For the text-containing cell, return its midpoint in [X, Y] coordinate format. 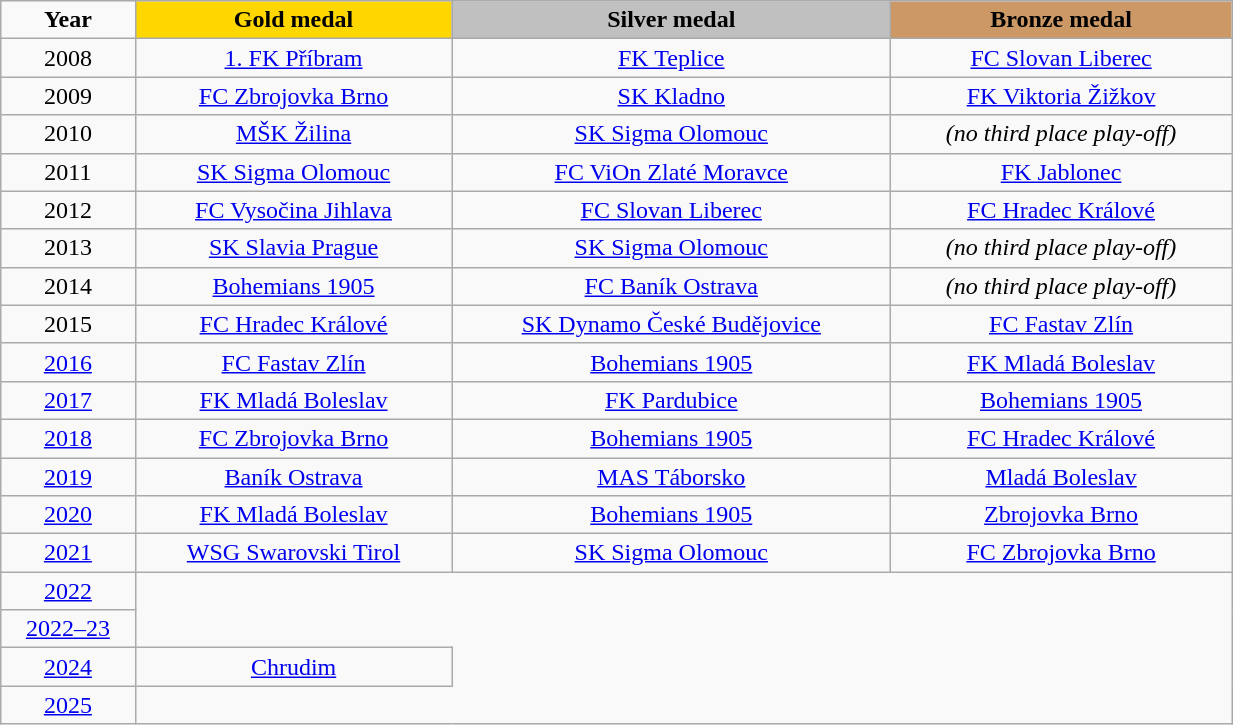
Bronze medal [1060, 20]
2019 [68, 477]
FK Pardubice [671, 400]
Chrudim [294, 667]
2022 [68, 591]
Gold medal [294, 20]
FC Baník Ostrava [671, 286]
MAS Táborsko [671, 477]
Baník Ostrava [294, 477]
Zbrojovka Brno [1060, 515]
2013 [68, 248]
2017 [68, 400]
2020 [68, 515]
2022–23 [68, 629]
FK Teplice [671, 58]
SK Slavia Prague [294, 248]
Mladá Boleslav [1060, 477]
2011 [68, 172]
2016 [68, 362]
Silver medal [671, 20]
2008 [68, 58]
2009 [68, 96]
2024 [68, 667]
FC Vysočina Jihlava [294, 210]
2014 [68, 286]
SK Dynamo České Budějovice [671, 324]
2015 [68, 324]
WSG Swarovski Tirol [294, 553]
2010 [68, 134]
2018 [68, 438]
SK Kladno [671, 96]
2012 [68, 210]
Year [68, 20]
MŠK Žilina [294, 134]
1. FK Příbram [294, 58]
FK Jablonec [1060, 172]
2025 [68, 705]
2021 [68, 553]
FK Viktoria Žižkov [1060, 96]
FC ViOn Zlaté Moravce [671, 172]
